Return the [X, Y] coordinate for the center point of the cell that contains the specified text.  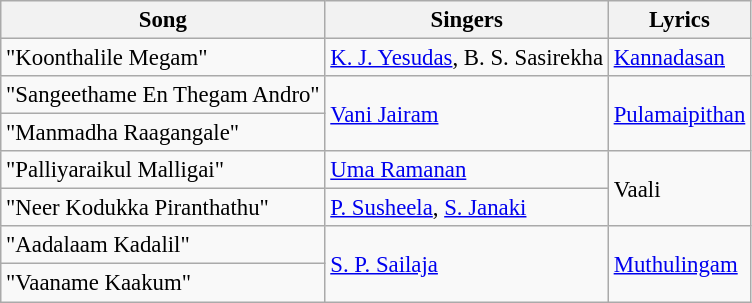
Vani Jairam [466, 114]
S. P. Sailaja [466, 264]
Uma Ramanan [466, 170]
"Palliyaraikul Malligai" [163, 170]
Kannadasan [679, 58]
"Manmadha Raagangale" [163, 133]
Song [163, 20]
K. J. Yesudas, B. S. Sasirekha [466, 58]
"Vaaname Kaakum" [163, 283]
"Sangeethame En Thegam Andro" [163, 95]
Muthulingam [679, 264]
Vaali [679, 188]
"Neer Kodukka Piranthathu" [163, 208]
"Koonthalile Megam" [163, 58]
P. Susheela, S. Janaki [466, 208]
Singers [466, 20]
"Aadalaam Kadalil" [163, 245]
Pulamaipithan [679, 114]
Lyrics [679, 20]
